Return [x, y] of the center of cell containing provided text 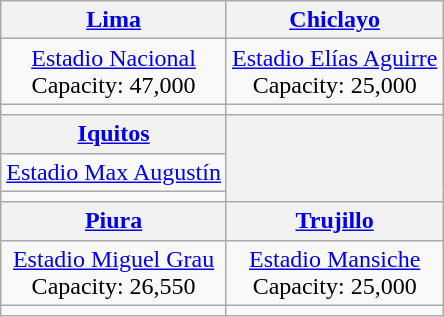
Estadio Max Augustín [114, 172]
Estadio Elías AguirreCapacity: 25,000 [334, 72]
Estadio MansicheCapacity: 25,000 [334, 272]
Trujillo [334, 221]
Piura [114, 221]
Estadio NacionalCapacity: 47,000 [114, 72]
Iquitos [114, 134]
Chiclayo [334, 20]
Estadio Miguel GrauCapacity: 26,550 [114, 272]
Lima [114, 20]
